Determine the [X, Y] coordinate at the center of the cell enclosing the given text.  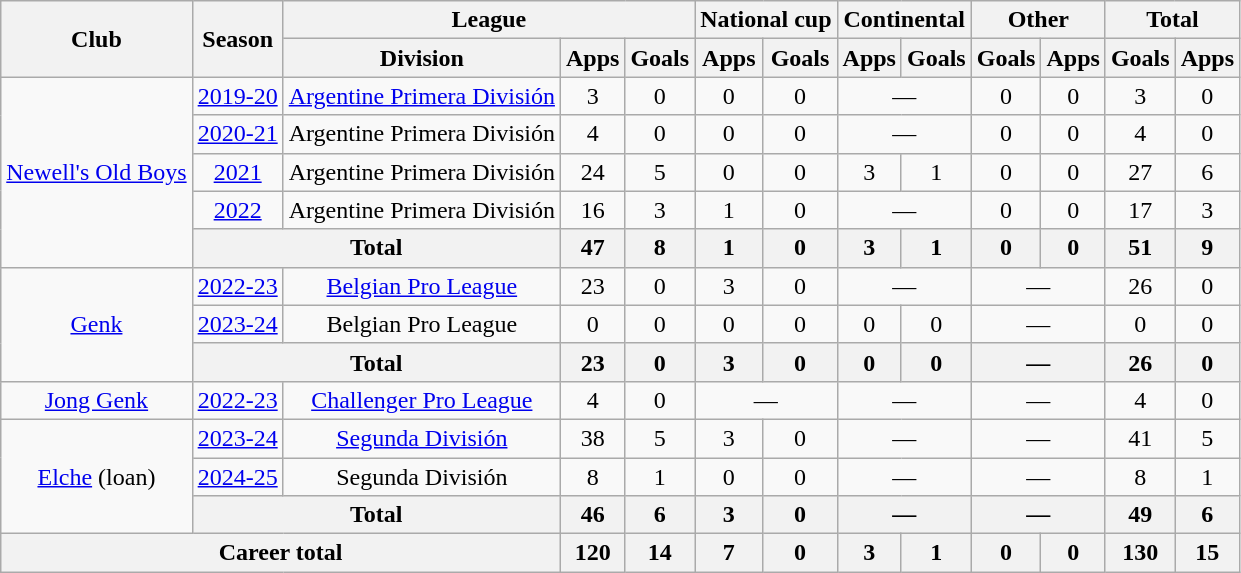
Division [422, 58]
41 [1140, 438]
Club [96, 39]
49 [1140, 515]
Continental [904, 20]
27 [1140, 172]
Elche (loan) [96, 476]
38 [592, 438]
Newell's Old Boys [96, 172]
120 [592, 553]
16 [592, 210]
24 [592, 172]
2021 [238, 172]
17 [1140, 210]
Career total [281, 553]
15 [1207, 553]
Season [238, 39]
League [488, 20]
Other [1038, 20]
46 [592, 515]
7 [729, 553]
National cup [766, 20]
Jong Genk [96, 400]
9 [1207, 248]
2020-21 [238, 134]
130 [1140, 553]
Genk [96, 324]
2022 [238, 210]
2024-25 [238, 477]
2019-20 [238, 96]
14 [660, 553]
Challenger Pro League [422, 400]
47 [592, 248]
51 [1140, 248]
